Scan for the cell matching the given text and deliver its (X, Y) coordinate at center. 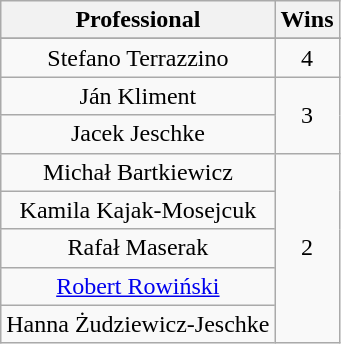
4 (307, 58)
Stefano Terrazzino (138, 58)
Kamila Kajak-Mosejcuk (138, 210)
3 (307, 115)
Professional (138, 20)
Hanna Żudziewicz-Jeschke (138, 324)
2 (307, 248)
Ján Kliment (138, 96)
Rafał Maserak (138, 248)
Jacek Jeschke (138, 134)
Michał Bartkiewicz (138, 172)
Wins (307, 20)
Robert Rowiński (138, 286)
